Pinpoint the cell where the given text exists, returning its [X, Y] midpoint coordinate. 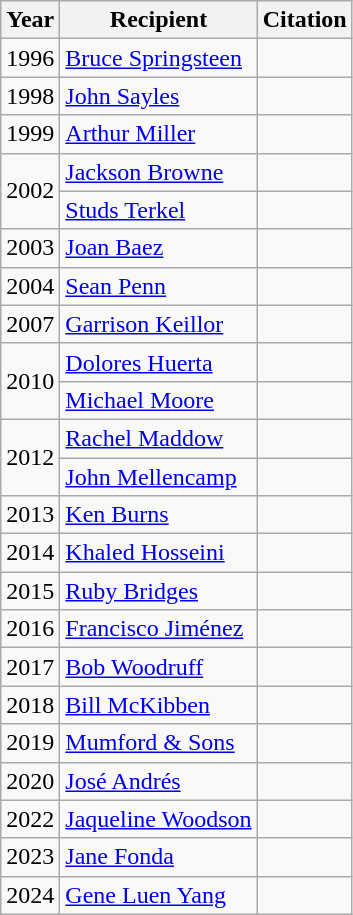
2022 [30, 819]
2014 [30, 553]
Garrison Keillor [158, 324]
2018 [30, 705]
Francisco Jiménez [158, 629]
Joan Baez [158, 248]
Bruce Springsteen [158, 58]
Jaqueline Woodson [158, 819]
2023 [30, 857]
Rachel Maddow [158, 438]
2013 [30, 515]
1999 [30, 134]
1998 [30, 96]
John Mellencamp [158, 477]
2016 [30, 629]
Jackson Browne [158, 172]
Gene Luen Yang [158, 895]
John Sayles [158, 96]
2024 [30, 895]
2019 [30, 743]
José Andrés [158, 781]
2015 [30, 591]
Khaled Hosseini [158, 553]
Mumford & Sons [158, 743]
2004 [30, 286]
Bob Woodruff [158, 667]
Ruby Bridges [158, 591]
Jane Fonda [158, 857]
2007 [30, 324]
2010 [30, 381]
Year [30, 20]
Sean Penn [158, 286]
Citation [304, 20]
Michael Moore [158, 400]
Recipient [158, 20]
2002 [30, 191]
1996 [30, 58]
Ken Burns [158, 515]
2017 [30, 667]
Arthur Miller [158, 134]
Studs Terkel [158, 210]
Dolores Huerta [158, 362]
2012 [30, 457]
2003 [30, 248]
Bill McKibben [158, 705]
2020 [30, 781]
